Capture the cell that displays the provided text and extract its (X, Y) central coordinate. 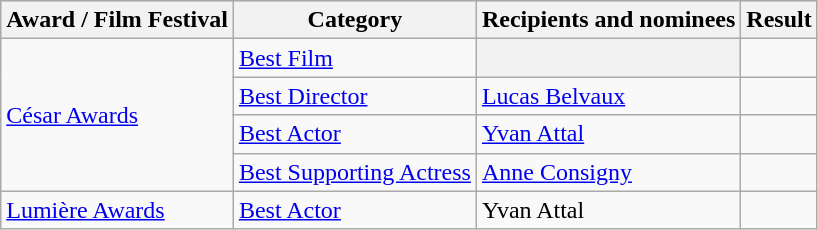
Best Director (354, 96)
César Awards (118, 115)
Anne Consigny (608, 172)
Best Film (354, 58)
Category (354, 20)
Lumière Awards (118, 210)
Recipients and nominees (608, 20)
Award / Film Festival (118, 20)
Result (779, 20)
Best Supporting Actress (354, 172)
Lucas Belvaux (608, 96)
